Return [X, Y] of the center of cell containing provided text 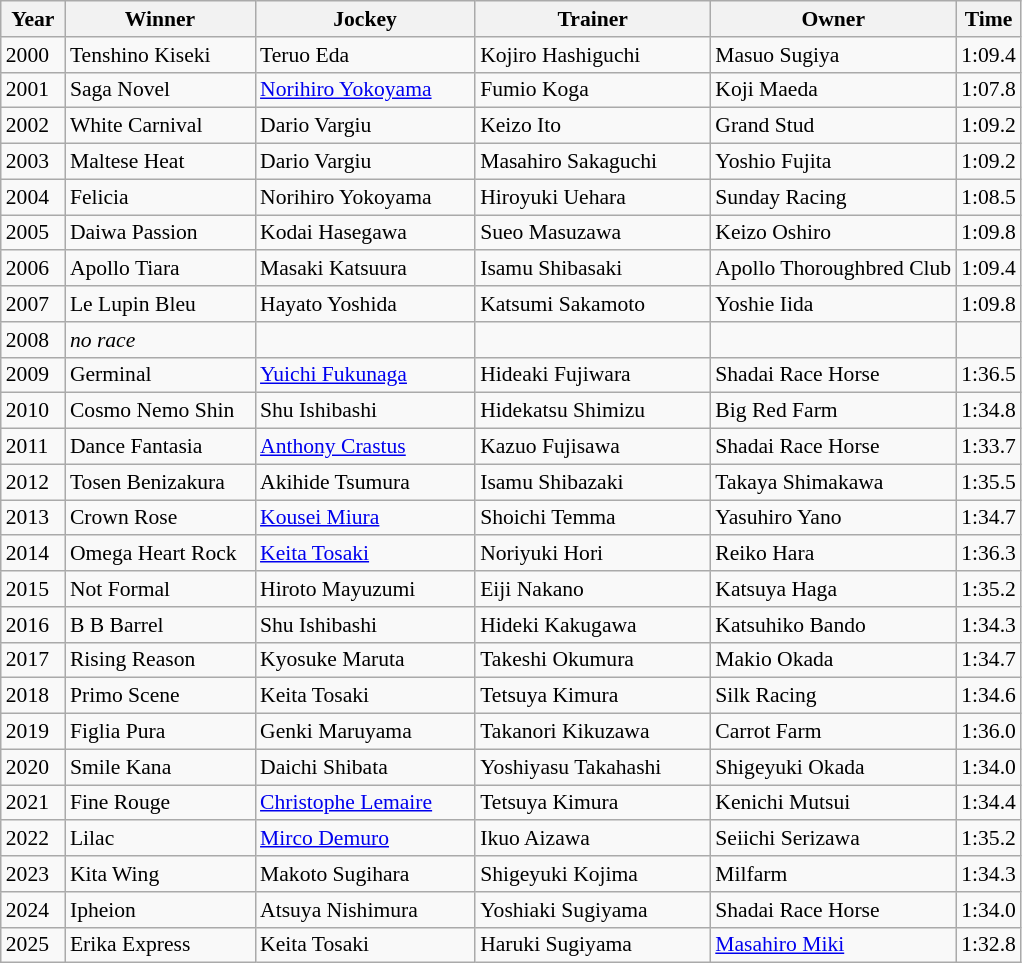
2022 [33, 839]
2024 [33, 910]
Tosen Benizakura [160, 482]
Rising Reason [160, 660]
2009 [33, 375]
Hidekatsu Shimizu [592, 411]
Anthony Crastus [365, 447]
Teruo Eda [365, 55]
1:34.4 [988, 803]
Yoshiyasu Takahashi [592, 767]
Kyosuke Maruta [365, 660]
Hideki Kakugawa [592, 625]
Fumio Koga [592, 90]
Masaki Katsuura [365, 269]
1:07.8 [988, 90]
2007 [33, 304]
Apollo Thoroughbred Club [833, 269]
Atsuya Nishimura [365, 910]
Takeshi Okumura [592, 660]
Germinal [160, 375]
Hiroyuki Uehara [592, 197]
Grand Stud [833, 126]
1:33.7 [988, 447]
Figlia Pura [160, 732]
Dance Fantasia [160, 447]
Seiichi Serizawa [833, 839]
2021 [33, 803]
Jockey [365, 19]
Masahiro Miki [833, 945]
Silk Racing [833, 696]
2003 [33, 162]
Winner [160, 19]
Kita Wing [160, 874]
Not Formal [160, 589]
2006 [33, 269]
Tenshino Kiseki [160, 55]
Yoshie Iida [833, 304]
Mirco Demuro [365, 839]
Eiji Nakano [592, 589]
2010 [33, 411]
Carrot Farm [833, 732]
2023 [33, 874]
Yoshiaki Sugiyama [592, 910]
2004 [33, 197]
Kojiro Hashiguchi [592, 55]
Shoichi Temma [592, 518]
Felicia [160, 197]
Koji Maeda [833, 90]
Smile Kana [160, 767]
Cosmo Nemo Shin [160, 411]
Shigeyuki Kojima [592, 874]
Katsumi Sakamoto [592, 304]
Keizo Ito [592, 126]
Kazuo Fujisawa [592, 447]
2016 [33, 625]
1:32.8 [988, 945]
2002 [33, 126]
Fine Rouge [160, 803]
Le Lupin Bleu [160, 304]
Katsuhiko Bando [833, 625]
Omega Heart Rock [160, 554]
Masuo Sugiya [833, 55]
White Carnival [160, 126]
2017 [33, 660]
2012 [33, 482]
Milfarm [833, 874]
Kodai Hasegawa [365, 233]
Lilac [160, 839]
Ipheion [160, 910]
Year [33, 19]
2005 [33, 233]
Owner [833, 19]
1:36.0 [988, 732]
Sueo Masuzawa [592, 233]
Yasuhiro Yano [833, 518]
Hideaki Fujiwara [592, 375]
Reiko Hara [833, 554]
Kousei Miura [365, 518]
Keizo Oshiro [833, 233]
Yuichi Fukunaga [365, 375]
Daichi Shibata [365, 767]
Sunday Racing [833, 197]
Time [988, 19]
Yoshio Fujita [833, 162]
Daiwa Passion [160, 233]
2013 [33, 518]
no race [160, 340]
Katsuya Haga [833, 589]
B B Barrel [160, 625]
2019 [33, 732]
2025 [33, 945]
1:34.8 [988, 411]
Shigeyuki Okada [833, 767]
Makio Okada [833, 660]
2011 [33, 447]
Apollo Tiara [160, 269]
2000 [33, 55]
Noriyuki Hori [592, 554]
Takanori Kikuzawa [592, 732]
1:36.5 [988, 375]
Big Red Farm [833, 411]
Makoto Sugihara [365, 874]
Trainer [592, 19]
Crown Rose [160, 518]
Christophe Lemaire [365, 803]
Hayato Yoshida [365, 304]
Masahiro Sakaguchi [592, 162]
Takaya Shimakawa [833, 482]
Saga Novel [160, 90]
Genki Maruyama [365, 732]
2001 [33, 90]
Hiroto Mayuzumi [365, 589]
Kenichi Mutsui [833, 803]
Haruki Sugiyama [592, 945]
1:08.5 [988, 197]
2020 [33, 767]
2014 [33, 554]
2018 [33, 696]
1:34.6 [988, 696]
Isamu Shibasaki [592, 269]
Akihide Tsumura [365, 482]
2015 [33, 589]
Erika Express [160, 945]
1:35.5 [988, 482]
Maltese Heat [160, 162]
Isamu Shibazaki [592, 482]
Primo Scene [160, 696]
2008 [33, 340]
Ikuo Aizawa [592, 839]
1:36.3 [988, 554]
